Pinpoint the cell where the given text exists, returning its (X, Y) midpoint coordinate. 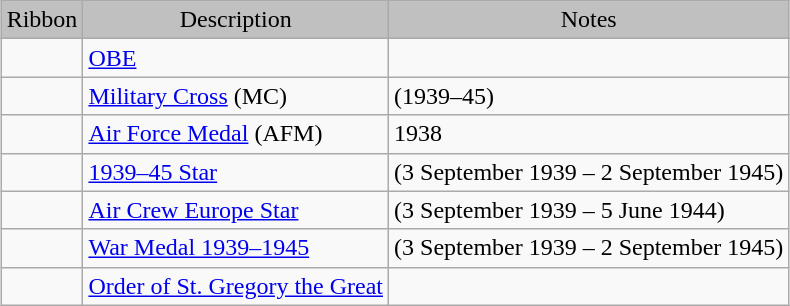
Military Cross (MC) (236, 96)
Ribbon (42, 20)
Description (236, 20)
Order of St. Gregory the Great (236, 286)
1939–45 Star (236, 172)
War Medal 1939–1945 (236, 248)
1938 (589, 134)
(3 September 1939 – 5 June 1944) (589, 210)
Notes (589, 20)
OBE (236, 58)
(1939–45) (589, 96)
Air Force Medal (AFM) (236, 134)
Air Crew Europe Star (236, 210)
